From the cell containing the given text, extract its center point as [x, y] coordinate. 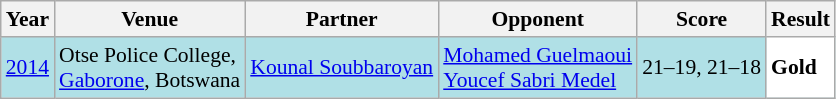
2014 [28, 68]
Partner [342, 19]
21–19, 21–18 [702, 68]
Kounal Soubbaroyan [342, 68]
Opponent [538, 19]
Result [800, 19]
Venue [150, 19]
Score [702, 19]
Gold [800, 68]
Year [28, 19]
Mohamed Guelmaoui Youcef Sabri Medel [538, 68]
Otse Police College,Gaborone, Botswana [150, 68]
